Extract the (X, Y) coordinate from the center of the cell holding the provided text.  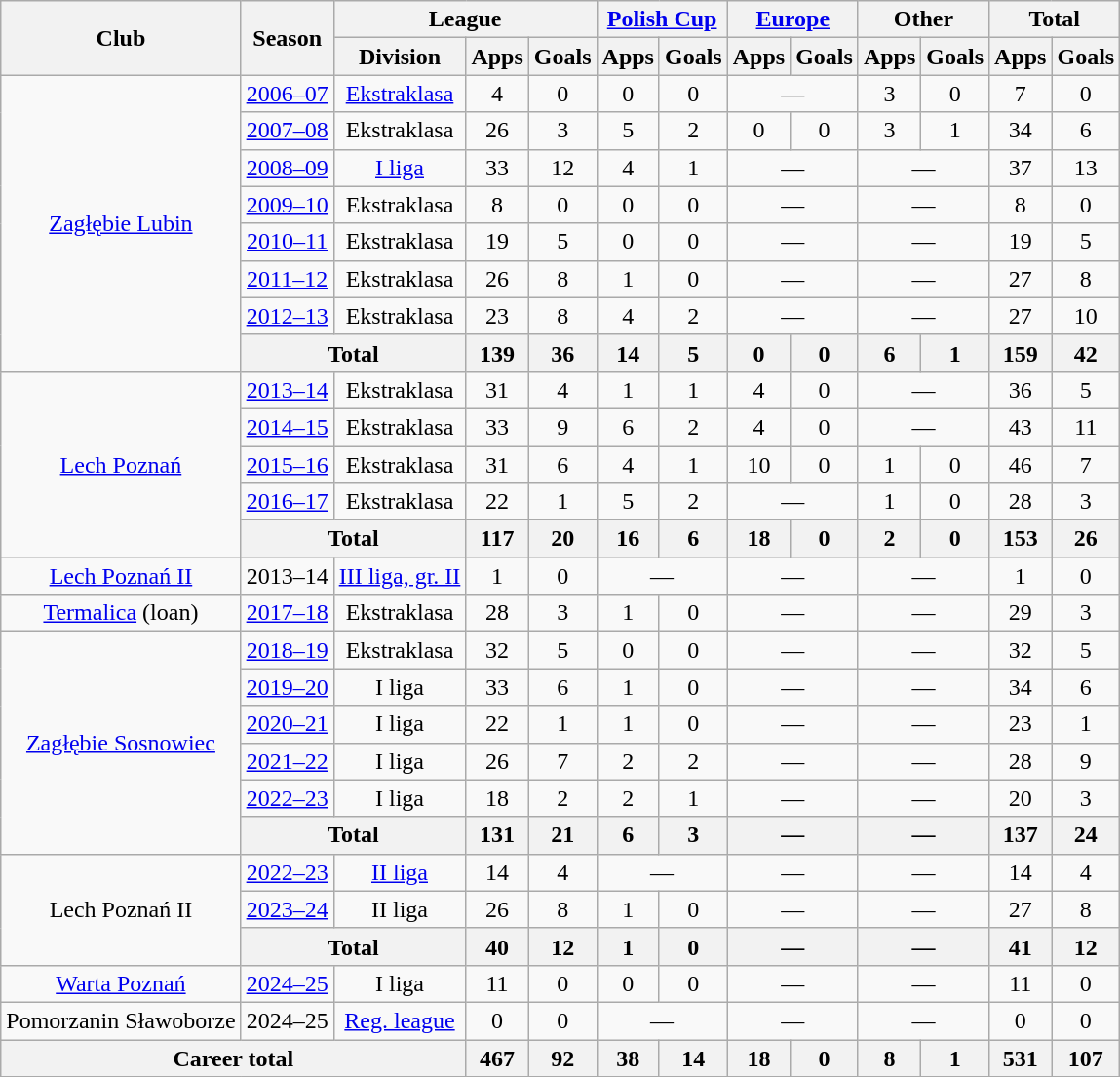
42 (1086, 353)
Pomorzanin Sławoborze (121, 1020)
Season (287, 38)
159 (1021, 353)
46 (1021, 465)
Warta Poznań (121, 983)
Career total (234, 1058)
38 (628, 1058)
2021–22 (287, 761)
137 (1021, 835)
Other (923, 19)
153 (1021, 539)
Lech Poznań (121, 464)
2015–16 (287, 465)
III liga, gr. II (400, 576)
2018–19 (287, 650)
Reg. league (400, 1020)
37 (1021, 168)
21 (562, 835)
2008–09 (287, 168)
2011–12 (287, 279)
2019–20 (287, 687)
Termalica (loan) (121, 613)
2009–10 (287, 205)
Polish Cup (662, 19)
16 (628, 539)
2007–08 (287, 131)
29 (1021, 613)
2010–11 (287, 242)
41 (1021, 946)
2023–24 (287, 909)
40 (497, 946)
Club (121, 38)
2014–15 (287, 427)
131 (497, 835)
2006–07 (287, 94)
92 (562, 1058)
2012–13 (287, 316)
467 (497, 1058)
2020–21 (287, 724)
Division (400, 57)
531 (1021, 1058)
League (465, 19)
Europe (792, 19)
Zagłębie Sosnowiec (121, 743)
139 (497, 353)
107 (1086, 1058)
Zagłębie Lubin (121, 223)
13 (1086, 168)
24 (1086, 835)
2017–18 (287, 613)
2016–17 (287, 502)
43 (1021, 427)
117 (497, 539)
